Extract the [x, y] coordinate from the center of the cell holding the provided text.  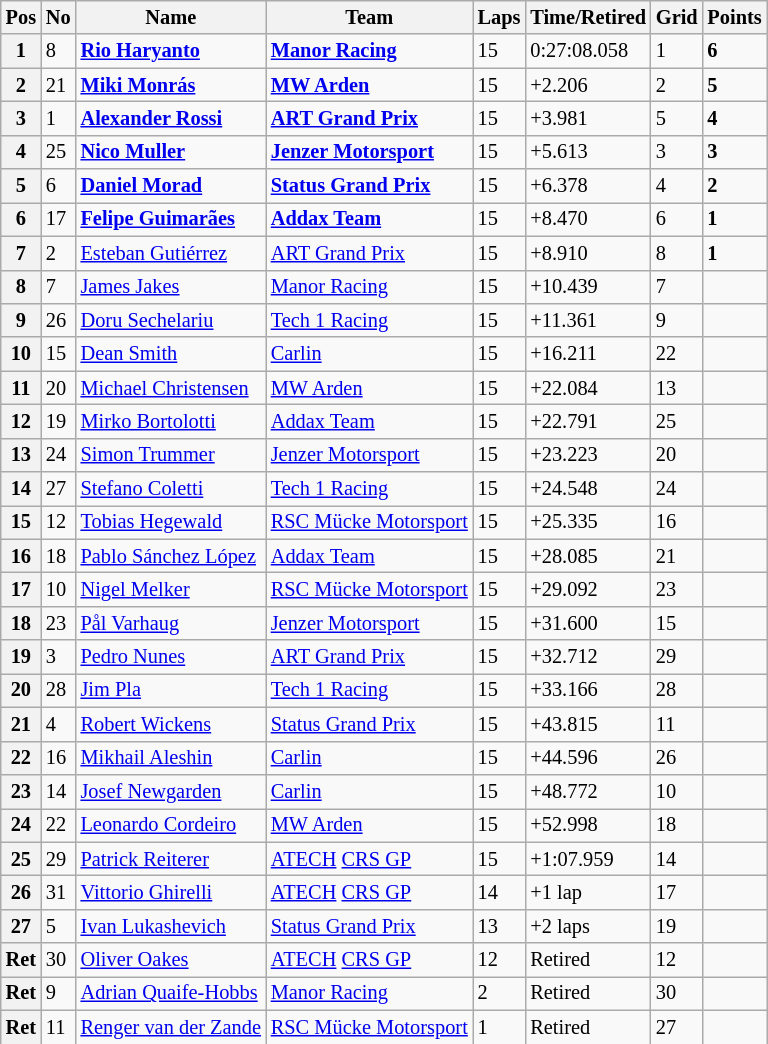
+11.361 [588, 320]
Ivan Lukashevich [171, 926]
Team [370, 17]
James Jakes [171, 287]
+22.084 [588, 388]
Time/Retired [588, 17]
+33.166 [588, 690]
Dean Smith [171, 354]
+22.791 [588, 421]
Pedro Nunes [171, 657]
31 [58, 892]
+1:07.959 [588, 859]
Pål Varhaug [171, 623]
+6.378 [588, 186]
Michael Christensen [171, 388]
Tobias Hegewald [171, 522]
Miki Monrás [171, 85]
+10.439 [588, 287]
+16.211 [588, 354]
Vittorio Ghirelli [171, 892]
Daniel Morad [171, 186]
0:27:08.058 [588, 51]
+24.548 [588, 489]
Pos [21, 17]
+8.910 [588, 253]
Simon Trummer [171, 455]
Oliver Oakes [171, 960]
Grid [677, 17]
Alexander Rossi [171, 118]
+25.335 [588, 522]
Adrian Quaife-Hobbs [171, 993]
+32.712 [588, 657]
No [58, 17]
+31.600 [588, 623]
+8.470 [588, 219]
+29.092 [588, 589]
Laps [500, 17]
+52.998 [588, 825]
+5.613 [588, 152]
Esteban Gutiérrez [171, 253]
Felipe Guimarães [171, 219]
+3.981 [588, 118]
Nigel Melker [171, 589]
+2 laps [588, 926]
Renger van der Zande [171, 1027]
Name [171, 17]
Patrick Reiterer [171, 859]
Doru Sechelariu [171, 320]
Points [735, 17]
Rio Haryanto [171, 51]
Josef Newgarden [171, 791]
Jim Pla [171, 690]
Mikhail Aleshin [171, 758]
+1 lap [588, 892]
+28.085 [588, 556]
Nico Muller [171, 152]
+43.815 [588, 724]
Pablo Sánchez López [171, 556]
+2.206 [588, 85]
Leonardo Cordeiro [171, 825]
+44.596 [588, 758]
Stefano Coletti [171, 489]
Mirko Bortolotti [171, 421]
+48.772 [588, 791]
+23.223 [588, 455]
Robert Wickens [171, 724]
